From the cell containing the given text, extract its center point as (x, y) coordinate. 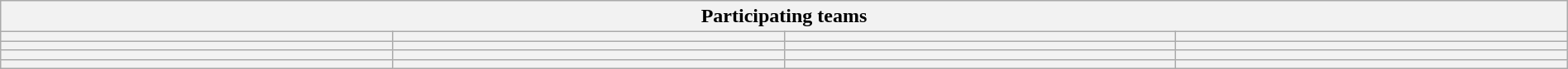
Participating teams (784, 16)
